Search for the cell housing the specified text and yield its [x, y] center coordinate. 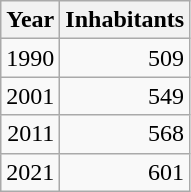
2021 [30, 172]
601 [125, 172]
Year [30, 20]
Inhabitants [125, 20]
509 [125, 58]
568 [125, 134]
2001 [30, 96]
2011 [30, 134]
549 [125, 96]
1990 [30, 58]
